Scan for the cell matching the given text and deliver its (X, Y) coordinate at center. 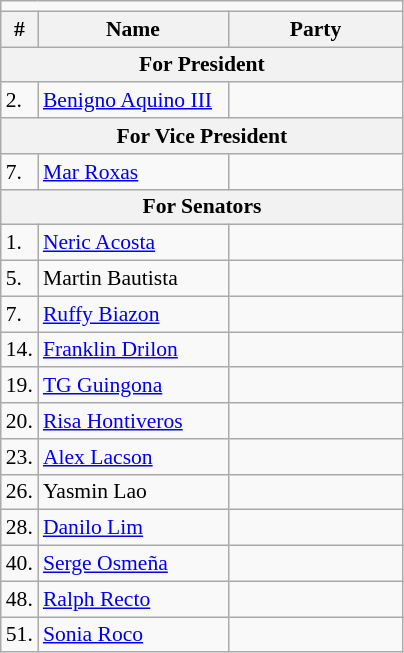
For President (202, 65)
Risa Hontiveros (133, 421)
Ralph Recto (133, 599)
Name (133, 29)
# (20, 29)
48. (20, 599)
Martin Bautista (133, 279)
Party (316, 29)
Danilo Lim (133, 528)
5. (20, 279)
51. (20, 635)
For Vice President (202, 136)
2. (20, 101)
Mar Roxas (133, 172)
20. (20, 421)
Serge Osmeña (133, 564)
Neric Acosta (133, 243)
19. (20, 386)
Yasmin Lao (133, 492)
Ruffy Biazon (133, 314)
Franklin Drilon (133, 350)
26. (20, 492)
Sonia Roco (133, 635)
Alex Lacson (133, 457)
Benigno Aquino III (133, 101)
28. (20, 528)
23. (20, 457)
TG Guingona (133, 386)
1. (20, 243)
40. (20, 564)
For Senators (202, 207)
14. (20, 350)
